Locate the cell with the specified text and output its [x, y] center coordinate. 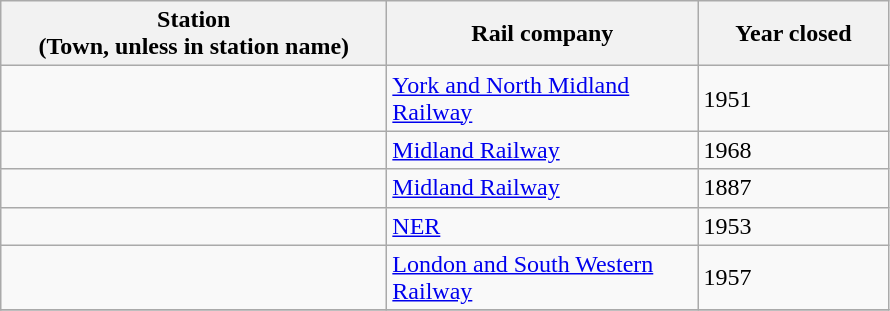
Year closed [794, 34]
Station(Town, unless in station name) [194, 34]
1951 [794, 98]
1887 [794, 188]
London and South Western Railway [542, 278]
NER [542, 226]
1968 [794, 150]
Rail company [542, 34]
1957 [794, 278]
1953 [794, 226]
York and North Midland Railway [542, 98]
